Output the [x, y] coordinate of the center of the cell containing the given text.  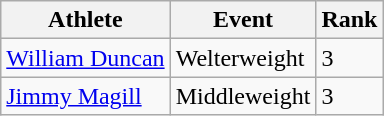
Event [243, 20]
Jimmy Magill [86, 96]
William Duncan [86, 58]
Athlete [86, 20]
Rank [350, 20]
Welterweight [243, 58]
Middleweight [243, 96]
